Provide the (x, y) coordinate of the cell's center where the given text is located.  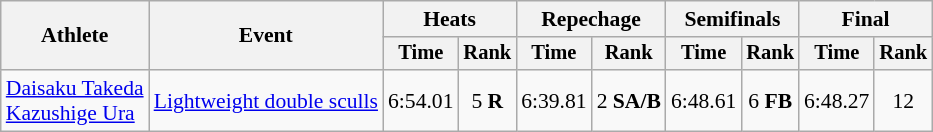
Athlete (75, 36)
Heats (450, 19)
6:48.27 (836, 100)
6:39.81 (554, 100)
12 (903, 100)
2 SA/B (629, 100)
Event (266, 36)
6:54.01 (420, 100)
5 R (488, 100)
6:48.61 (704, 100)
Daisaku TakedaKazushige Ura (75, 100)
Semifinals (732, 19)
Repechage (591, 19)
Final (866, 19)
Lightweight double sculls (266, 100)
6 FB (770, 100)
